Return [x, y] of the center of cell containing provided text 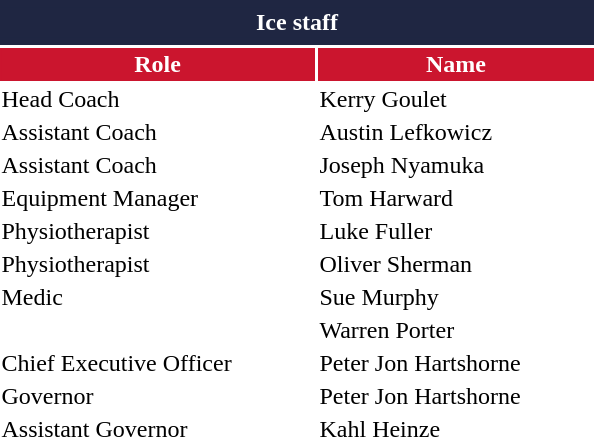
Ice staff [297, 22]
Governor [158, 396]
Sue Murphy [456, 297]
Name [456, 64]
Austin Lefkowicz [456, 132]
Tom Harward [456, 198]
Head Coach [158, 99]
Luke Fuller [456, 231]
Joseph Nyamuka [456, 165]
Kerry Goulet [456, 99]
Warren Porter [456, 330]
Chief Executive Officer [158, 363]
Oliver Sherman [456, 264]
Equipment Manager [158, 198]
Medic [158, 297]
Role [158, 64]
